Identify which cell holds the provided text, then report its (x, y) central coordinate. 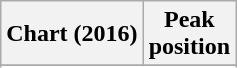
Chart (2016) (72, 34)
Peakposition (189, 34)
